Return (X, Y) of the center of cell containing provided text 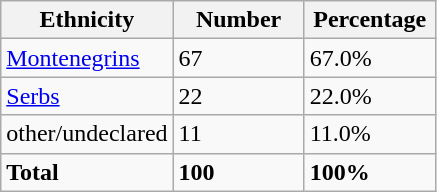
100% (370, 172)
Ethnicity (87, 20)
100 (238, 172)
67 (238, 58)
Montenegrins (87, 58)
other/undeclared (87, 134)
67.0% (370, 58)
22.0% (370, 96)
Percentage (370, 20)
11.0% (370, 134)
11 (238, 134)
Number (238, 20)
Total (87, 172)
Serbs (87, 96)
22 (238, 96)
